For the text-containing cell, return its midpoint in [X, Y] coordinate format. 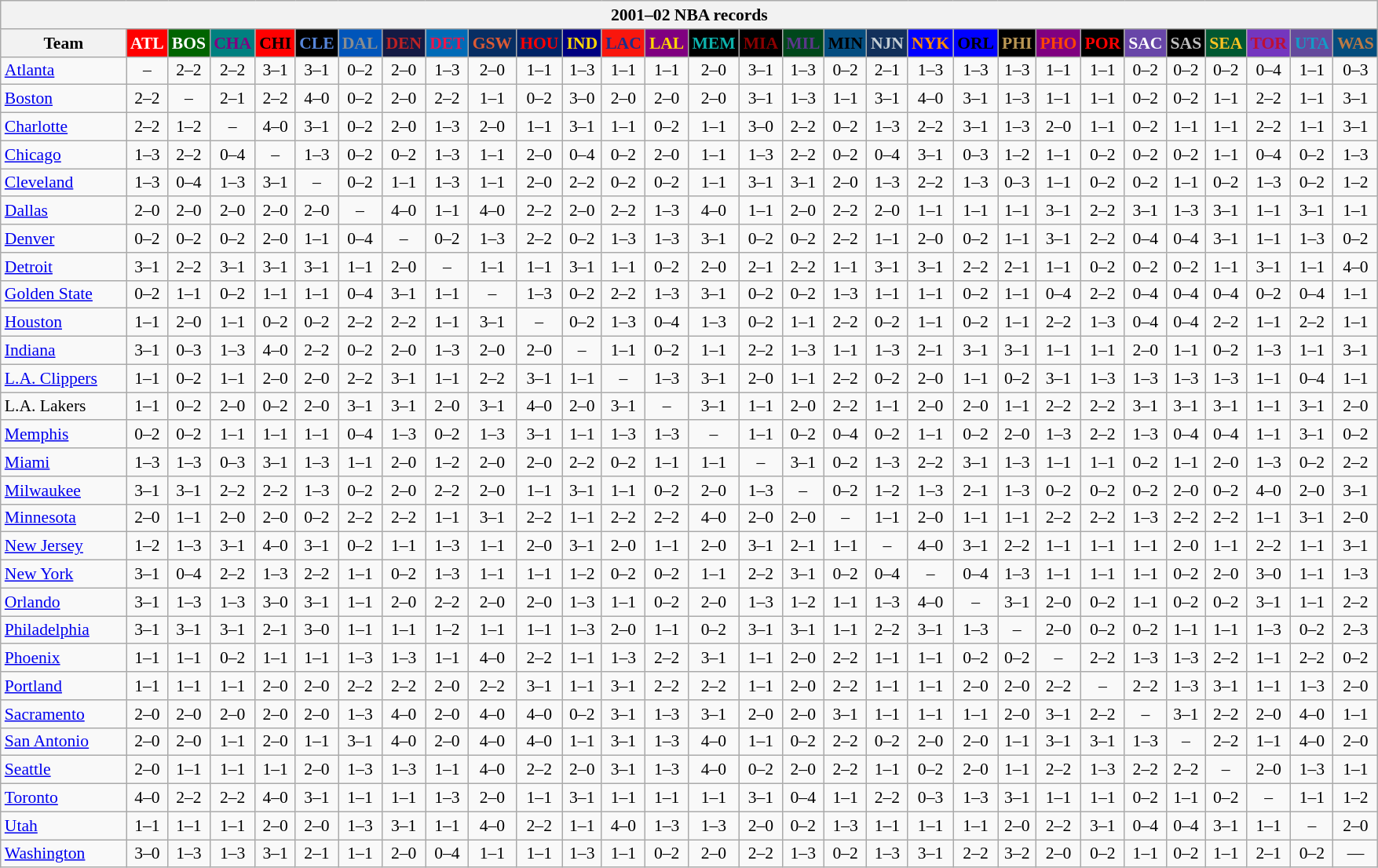
Portland [64, 686]
SAC [1145, 43]
CHA [232, 43]
San Antonio [64, 742]
TOR [1269, 43]
Boston [64, 99]
L.A. Lakers [64, 407]
2–3 [1355, 630]
UTA [1312, 43]
PHO [1058, 43]
MIN [845, 43]
CLE [317, 43]
MEM [713, 43]
Minnesota [64, 518]
CHI [275, 43]
Houston [64, 323]
Philadelphia [64, 630]
3–2 [1018, 854]
Atlanta [64, 71]
LAC [623, 43]
Memphis [64, 435]
SAS [1186, 43]
Golden State [64, 294]
Team [64, 43]
HOU [539, 43]
Phoenix [64, 658]
ORL [975, 43]
MIL [802, 43]
DAL [360, 43]
2001–02 NBA records [689, 15]
ATL [148, 43]
Sacramento [64, 714]
DET [448, 43]
BOS [188, 43]
New Jersey [64, 546]
Washington [64, 854]
POR [1102, 43]
Indiana [64, 351]
WAS [1355, 43]
IND [582, 43]
L.A. Clippers [64, 378]
GSW [493, 43]
NYK [930, 43]
Denver [64, 239]
NJN [887, 43]
— [1355, 854]
Utah [64, 826]
Detroit [64, 267]
Milwaukee [64, 491]
Dallas [64, 211]
Miami [64, 462]
PHI [1018, 43]
LAL [667, 43]
New York [64, 574]
Charlotte [64, 127]
Orlando [64, 602]
Seattle [64, 770]
MIA [761, 43]
DEN [404, 43]
SEA [1226, 43]
Chicago [64, 155]
Toronto [64, 798]
Cleveland [64, 183]
